Return the (x, y) coordinate for the center point of the cell that contains the specified text.  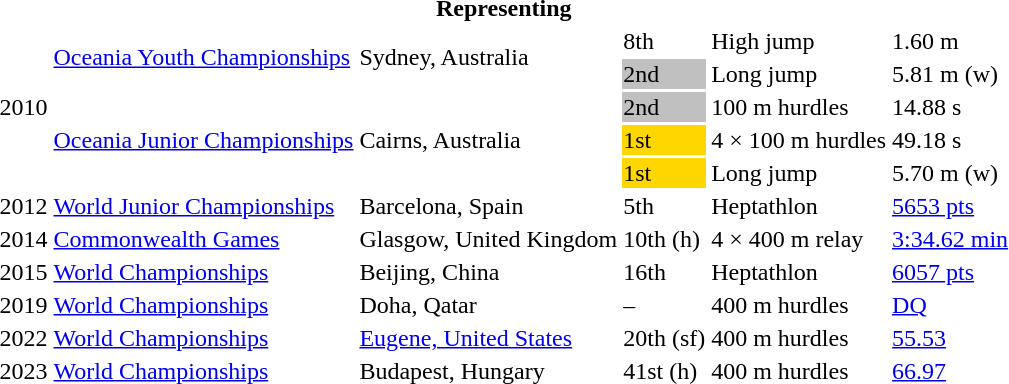
– (664, 305)
Barcelona, Spain (488, 206)
16th (664, 272)
8th (664, 41)
10th (h) (664, 239)
5th (664, 206)
World Junior Championships (204, 206)
Commonwealth Games (204, 239)
Eugene, United States (488, 338)
4 × 400 m relay (799, 239)
Beijing, China (488, 272)
20th (sf) (664, 338)
Sydney, Australia (488, 58)
High jump (799, 41)
100 m hurdles (799, 107)
Oceania Youth Championships (204, 58)
Cairns, Australia (488, 140)
Doha, Qatar (488, 305)
Oceania Junior Championships (204, 140)
Glasgow, United Kingdom (488, 239)
4 × 100 m hurdles (799, 140)
